Determine the (x, y) coordinate at the center of the cell enclosing the given text.  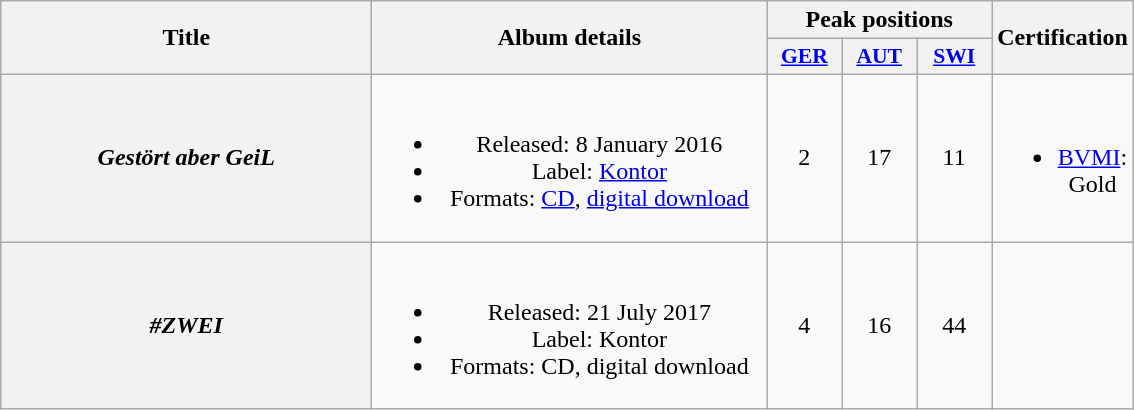
Album details (570, 38)
Gestört aber GeiL (186, 158)
#ZWEI (186, 326)
Peak positions (880, 20)
AUT (880, 57)
16 (880, 326)
17 (880, 158)
Released: 8 January 2016Label: KontorFormats: CD, digital download (570, 158)
11 (954, 158)
44 (954, 326)
SWI (954, 57)
GER (804, 57)
2 (804, 158)
4 (804, 326)
BVMI: Gold (1063, 158)
Certification (1063, 38)
Title (186, 38)
Released: 21 July 2017Label: KontorFormats: CD, digital download (570, 326)
